Extract the [X, Y] coordinate from the center of the cell holding the provided text.  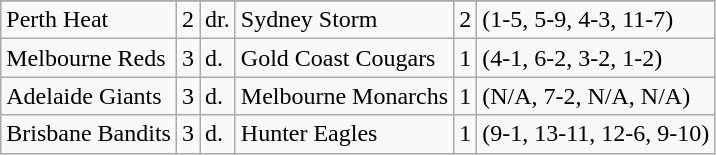
Melbourne Reds [89, 58]
(1-5, 5-9, 4-3, 11-7) [596, 20]
Perth Heat [89, 20]
(9-1, 13-11, 12-6, 9-10) [596, 134]
Melbourne Monarchs [344, 96]
dr. [218, 20]
Brisbane Bandits [89, 134]
Gold Coast Cougars [344, 58]
Sydney Storm [344, 20]
(N/A, 7-2, N/A, N/A) [596, 96]
Adelaide Giants [89, 96]
Hunter Eagles [344, 134]
(4-1, 6-2, 3-2, 1-2) [596, 58]
